Extract the [x, y] coordinate from the center of the cell holding the provided text.  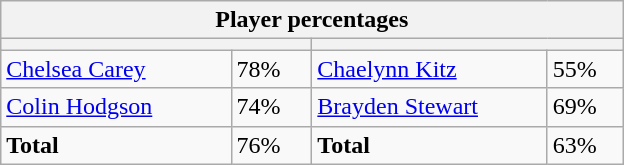
55% [585, 69]
Player percentages [312, 20]
69% [585, 107]
Chaelynn Kitz [430, 69]
Brayden Stewart [430, 107]
74% [272, 107]
78% [272, 69]
63% [585, 145]
76% [272, 145]
Chelsea Carey [116, 69]
Colin Hodgson [116, 107]
